Locate the cell with the specified text and output its (x, y) center coordinate. 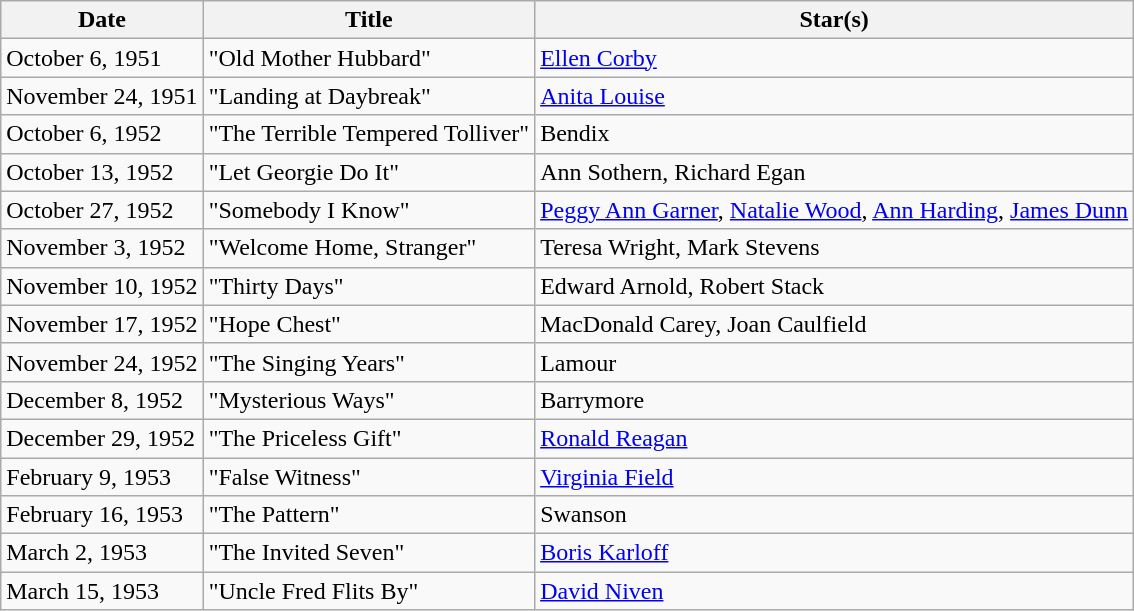
"Old Mother Hubbard" (369, 58)
"Welcome Home, Stranger" (369, 248)
December 29, 1952 (102, 438)
Ronald Reagan (834, 438)
November 24, 1951 (102, 96)
"Mysterious Ways" (369, 400)
"Somebody I Know" (369, 210)
"The Terrible Tempered Tolliver" (369, 134)
October 6, 1951 (102, 58)
October 6, 1952 (102, 134)
"The Invited Seven" (369, 553)
Boris Karloff (834, 553)
"The Pattern" (369, 515)
Lamour (834, 362)
David Niven (834, 591)
November 17, 1952 (102, 324)
"The Singing Years" (369, 362)
Virginia Field (834, 477)
March 2, 1953 (102, 553)
Edward Arnold, Robert Stack (834, 286)
"Thirty Days" (369, 286)
Peggy Ann Garner, Natalie Wood, Ann Harding, James Dunn (834, 210)
March 15, 1953 (102, 591)
Star(s) (834, 20)
Title (369, 20)
November 10, 1952 (102, 286)
Date (102, 20)
November 3, 1952 (102, 248)
October 13, 1952 (102, 172)
February 9, 1953 (102, 477)
December 8, 1952 (102, 400)
"False Witness" (369, 477)
"Landing at Daybreak" (369, 96)
Teresa Wright, Mark Stevens (834, 248)
"The Priceless Gift" (369, 438)
November 24, 1952 (102, 362)
February 16, 1953 (102, 515)
Anita Louise (834, 96)
"Hope Chest" (369, 324)
Bendix (834, 134)
"Uncle Fred Flits By" (369, 591)
"Let Georgie Do It" (369, 172)
Swanson (834, 515)
Ellen Corby (834, 58)
MacDonald Carey, Joan Caulfield (834, 324)
Ann Sothern, Richard Egan (834, 172)
October 27, 1952 (102, 210)
Barrymore (834, 400)
